Determine the [X, Y] coordinate at the center of the cell enclosing the given text.  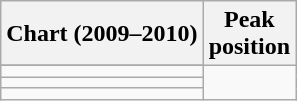
Chart (2009–2010) [102, 34]
Peakposition [249, 34]
